Search for the cell housing the specified text and yield its [x, y] center coordinate. 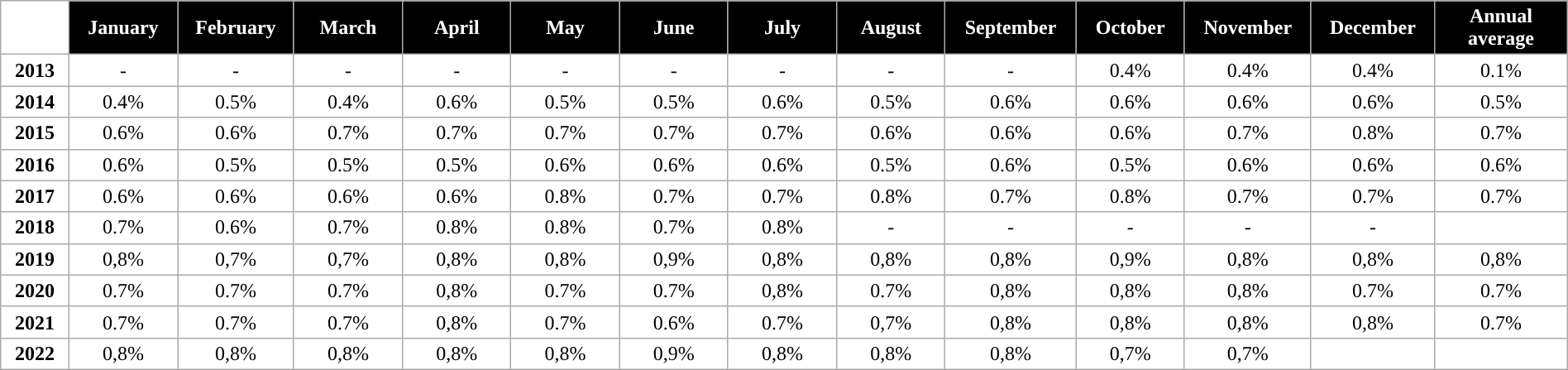
2013 [35, 70]
0.1% [1502, 70]
March [347, 28]
2015 [35, 133]
2016 [35, 165]
January [122, 28]
2021 [35, 322]
October [1130, 28]
2018 [35, 228]
July [782, 28]
February [237, 28]
2020 [35, 291]
August [892, 28]
September [1011, 28]
May [566, 28]
2017 [35, 196]
2022 [35, 353]
2019 [35, 259]
Annual average [1502, 28]
December [1373, 28]
April [457, 28]
2014 [35, 102]
November [1247, 28]
June [673, 28]
